Pinpoint the cell where the given text exists, returning its (X, Y) midpoint coordinate. 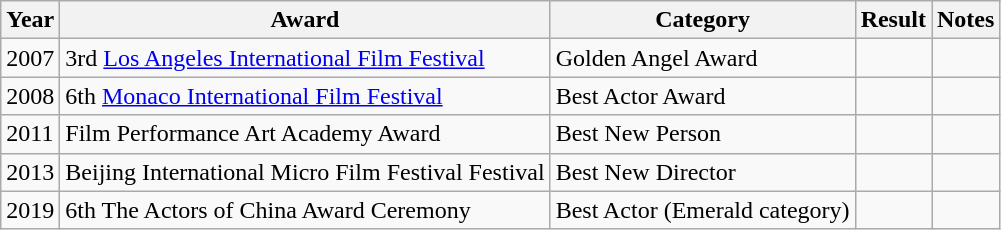
Golden Angel Award (702, 58)
2013 (30, 172)
Notes (966, 20)
Best New Director (702, 172)
Best New Person (702, 134)
2007 (30, 58)
6th The Actors of China Award Ceremony (305, 210)
Year (30, 20)
Film Performance Art Academy Award (305, 134)
3rd Los Angeles International Film Festival (305, 58)
Category (702, 20)
2019 (30, 210)
2008 (30, 96)
6th Monaco International Film Festival (305, 96)
Best Actor Award (702, 96)
Best Actor (Emerald category) (702, 210)
Beijing International Micro Film Festival Festival (305, 172)
Award (305, 20)
2011 (30, 134)
Result (893, 20)
